For the text-containing cell, return its midpoint in [x, y] coordinate format. 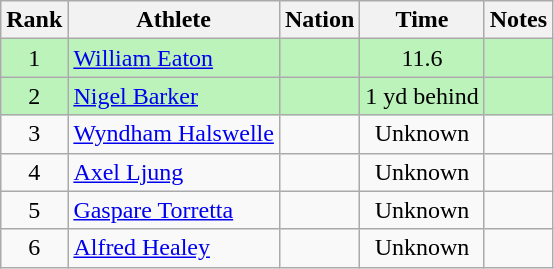
4 [34, 172]
1 yd behind [422, 96]
William Eaton [174, 58]
6 [34, 248]
Nation [319, 20]
Wyndham Halswelle [174, 134]
5 [34, 210]
Nigel Barker [174, 96]
Axel Ljung [174, 172]
2 [34, 96]
3 [34, 134]
11.6 [422, 58]
1 [34, 58]
Gaspare Torretta [174, 210]
Time [422, 20]
Athlete [174, 20]
Alfred Healey [174, 248]
Notes [518, 20]
Rank [34, 20]
